Capture the cell that displays the provided text and extract its [X, Y] central coordinate. 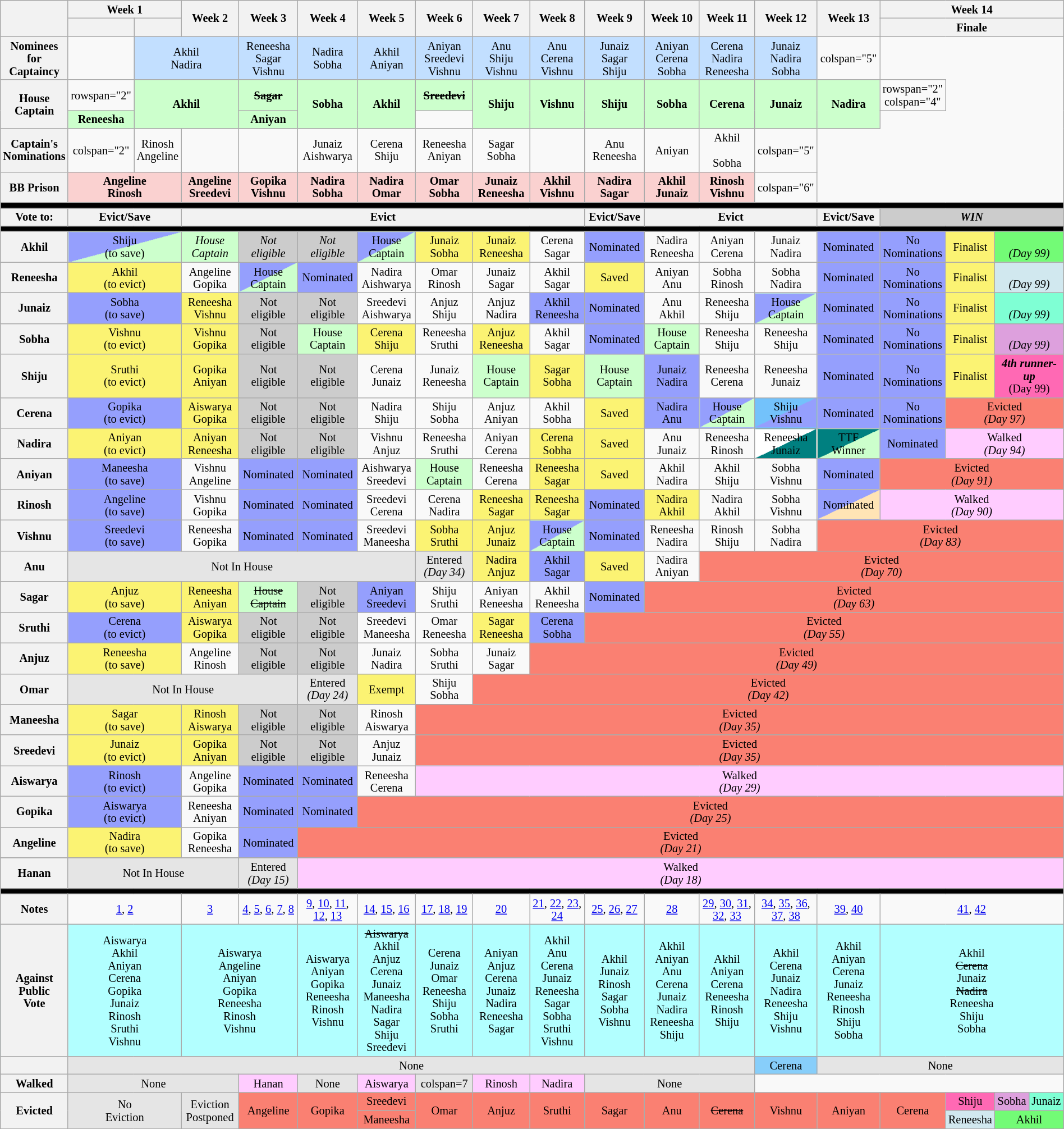
Vishnu (to evict) [125, 339]
Vishnu Angeline [210, 474]
20 [502, 909]
colspan="6" [786, 188]
Evicted(Day 97) [1005, 413]
NadiraOmar [387, 188]
AngelineSreedevi [210, 188]
AkhilCerenaJunaizNadiraReneeshaShijuVishnu [786, 990]
Anjuz Nadira [502, 308]
25, 26, 27 [614, 909]
Anjuz Shiju [444, 308]
Sreedevi (to save) [125, 536]
Week 1 [125, 9]
GopikaVishnu [268, 188]
41, 42 [972, 909]
Evicted(Day 25) [710, 812]
Evicted(Day 83) [941, 536]
Nadira Anu [672, 413]
AnuCerenaVishnu [557, 58]
NadiraSagar [614, 188]
AkhilCerenaJunaizNadiraReneeshaShijuSobha [972, 990]
Evicted(Day 91) [972, 474]
Walked (Day 94) [1005, 444]
JunaizReneesha [502, 188]
Anu Junaiz [672, 444]
Shiju (to save) [125, 247]
ReneeshaVishnu [210, 308]
colspan="2" [101, 150]
AgainstPublicVote [35, 990]
AiswaryaAniyanGopikaReneeshaRinoshVishnu [328, 990]
RinoshShiju [727, 536]
AkhilJunaizRinoshSagarSobhaVishnu [614, 990]
Sruthi (to evict) [125, 376]
OmarSobha [444, 188]
Aniyan Sreedevi [387, 597]
Reneesha (to save) [125, 658]
AiswaryaAkhilAnjuzCerenaJunaizManeeshaNadiraSagarShijuSreedevi [387, 990]
Junaiz Aishwarya [328, 150]
9, 10, 11, 12, 13 [328, 909]
Week 14 [972, 9]
AkhilAniyanCerenaJunaizReneeshaRinoshShijuSobha [849, 990]
Anjuz Aniyan [502, 413]
AkhilNadira [186, 58]
RinoshVishnu [727, 188]
NoEviction [125, 1110]
Walked [35, 1083]
CerenaNadiraReneesha [727, 58]
Shiju Vishnu [786, 413]
Anjuz (to save) [125, 597]
AkhilVishnu [557, 188]
Evicted(Day 49) [797, 658]
BB Prison [35, 188]
JunaizNadira [786, 247]
Evicted(Day 21) [681, 842]
Evicted(Day 42) [769, 689]
Evicted(Day 70) [881, 566]
AniyanSreedeviVishnu [444, 58]
Akhil Shiju [727, 474]
Walked (Day 90) [972, 505]
Week 8 [557, 18]
AnuShijuVishnu [502, 58]
AkhilJunaiz [672, 188]
Aishwarya Sreedevi [387, 474]
28 [672, 909]
Finale [972, 27]
CerenaJunaizOmarReneeshaShijuSobhaSruthi [444, 990]
OmarRinosh [444, 277]
Walked (Day 29) [740, 781]
Cerena Sagar [557, 247]
Cerena Junaiz [387, 376]
1, 2 [125, 909]
Angeline Gopika [210, 781]
Week 3 [268, 18]
Week 6 [444, 18]
NadiraAishwarya [387, 277]
Sagar Reneesha [502, 628]
Junaiz Sagar [502, 658]
Reneesha Nadira [672, 536]
OmarReneesha [444, 628]
AkhilSagar [557, 277]
rowspan="2" [101, 95]
Rinosh Angeline [158, 150]
34, 35, 36, 37, 38 [786, 909]
AngelineGopika [210, 277]
Week 4 [328, 18]
AniyanAnjuzCerenaJunaizNadiraReneeshaSagar [502, 990]
AniyanAnu [672, 277]
29, 30, 31, 32, 33 [727, 909]
21, 22, 23, 24 [557, 909]
Junaiz (to evict) [125, 750]
JunaizSagarShiju [614, 58]
Sagar (to save) [125, 720]
Sreedevi Cerena [387, 505]
Nadira Aniyan [672, 566]
Evicted(Day 55) [824, 628]
AngelineRinosh [125, 188]
Week 11 [727, 18]
colspan=7 [444, 1083]
AniyanCerenaSobha [672, 58]
AkhilAnuCerenaJunaizReneeshaSagarSobhaSruthiVishnu [557, 990]
Angeline (to save) [125, 505]
Week 10 [672, 18]
ShijuSruthi [444, 597]
Junaiz Sobha [444, 247]
Anu Reneesha [614, 150]
Angeline Rinosh [210, 658]
SobhaNadira [786, 277]
Vote to: [35, 217]
AkhilAniyanCerenaReneeshaRinoshShiju [727, 990]
Nadira (to save) [125, 842]
Captain'sNominations [35, 150]
Cerena (to evict) [125, 628]
Nominees for Captaincy [35, 58]
Cerena Nadira [444, 505]
Evicted(Day 63) [854, 597]
Week 5 [387, 18]
Nadira Anjuz [502, 566]
Gopika Reneesha [210, 842]
Maneesha (to save) [125, 474]
4, 5, 6, 7, 8 [268, 909]
WIN [972, 217]
Exempt [387, 689]
4th runner-up(Day 99) [1029, 376]
Reneesha Rinosh [727, 444]
14, 15, 16 [387, 909]
Sobha Nadira [786, 536]
Entered(Day 24) [328, 689]
Gopika (to evict) [125, 413]
Evicted [35, 1110]
Akhil Nadira [672, 474]
Sobha(to save) [125, 308]
39, 40 [849, 909]
TTF Winner [849, 444]
Aiswarya (to evict) [125, 812]
Rinosh (to evict) [125, 781]
ReneeshaSagarVishnu [268, 58]
Reneesha Gopika [210, 536]
JunaizNadiraSobha [786, 58]
AkhilAniyanAnuCerenaJunaizNadiraReneeshaShiju [672, 990]
Vishnu Anjuz [387, 444]
Week 2 [210, 18]
Eviction Postponed [210, 1110]
Entered(Day 34) [444, 566]
SobhaRinosh [727, 277]
JunaizSagar [502, 277]
Anjuz Reneesha [502, 339]
Anu Akhil [672, 308]
17, 18, 19 [444, 909]
Sreedevi Aishwarya [387, 308]
Nadira Reneesha [672, 247]
AkhilAniyan [387, 58]
Week 13 [849, 18]
Notes [35, 909]
Nadira Shiju [387, 413]
rowspan="2" colspan="4" [912, 95]
Aniyan (to evict) [125, 444]
Week 9 [614, 18]
AiswaryaAkhilAniyanCerenaGopikaJunaiz RinoshSruthi Vishnu [125, 990]
3 [210, 909]
Week 12 [786, 18]
Walked(Day 18) [681, 874]
Entered (Day 15) [268, 874]
AiswaryaAngelineAniyanGopikaReneeshaRinoshVishnu [240, 990]
Akhil (to evict) [125, 277]
Week 7 [502, 18]
